Capture the cell that displays the provided text and extract its (X, Y) central coordinate. 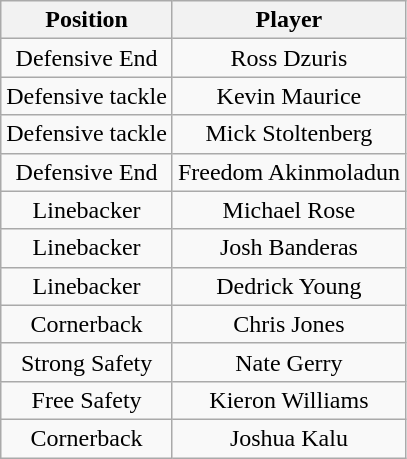
Ross Dzuris (288, 58)
Josh Banderas (288, 248)
Joshua Kalu (288, 438)
Kevin Maurice (288, 96)
Player (288, 20)
Strong Safety (87, 362)
Mick Stoltenberg (288, 134)
Dedrick Young (288, 286)
Chris Jones (288, 324)
Freedom Akinmoladun (288, 172)
Michael Rose (288, 210)
Position (87, 20)
Nate Gerry (288, 362)
Free Safety (87, 400)
Kieron Williams (288, 400)
